Output the [x, y] coordinate of the center of the cell containing the given text.  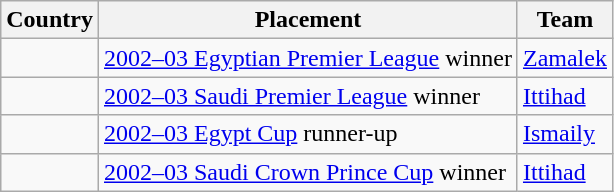
Country [50, 20]
Team [564, 20]
Ismaily [564, 134]
2002–03 Saudi Crown Prince Cup winner [308, 172]
2002–03 Egypt Cup runner-up [308, 134]
Zamalek [564, 58]
Placement [308, 20]
2002–03 Egyptian Premier League winner [308, 58]
2002–03 Saudi Premier League winner [308, 96]
